Output the [X, Y] coordinate of the center of the cell containing the given text.  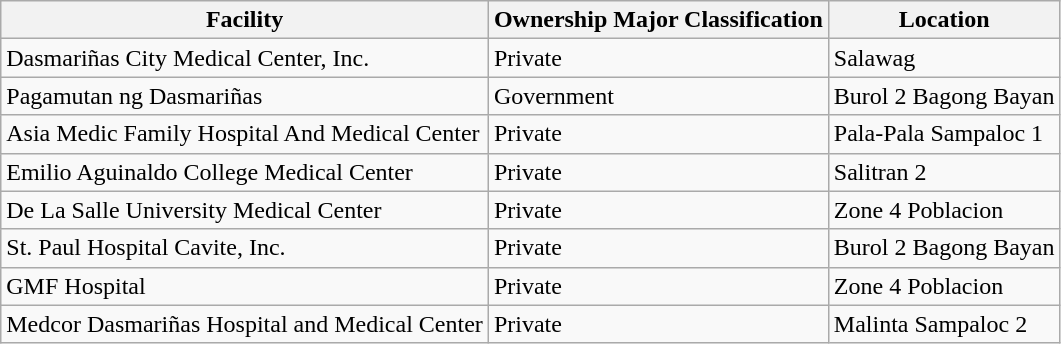
Asia Medic Family Hospital And Medical Center [245, 134]
De La Salle University Medical Center [245, 210]
Emilio Aguinaldo College Medical Center [245, 172]
Location [944, 20]
Dasmariñas City Medical Center, Inc. [245, 58]
Ownership Major Classification [658, 20]
Government [658, 96]
Medcor Dasmariñas Hospital and Medical Center [245, 324]
Pagamutan ng Dasmariñas [245, 96]
Salawag [944, 58]
Malinta Sampaloc 2 [944, 324]
St. Paul Hospital Cavite, Inc. [245, 248]
Salitran 2 [944, 172]
Facility [245, 20]
GMF Hospital [245, 286]
Pala-Pala Sampaloc 1 [944, 134]
